Capture the cell that displays the provided text and extract its (x, y) central coordinate. 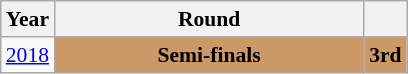
Semi-finals (209, 55)
Round (209, 19)
Year (28, 19)
2018 (28, 55)
3rd (386, 55)
